Output the [x, y] coordinate of the center of the cell containing the given text.  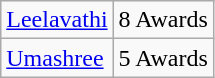
Umashree [57, 58]
Leelavathi [57, 20]
8 Awards [163, 20]
5 Awards [163, 58]
